Pinpoint the cell where the given text exists, returning its (x, y) midpoint coordinate. 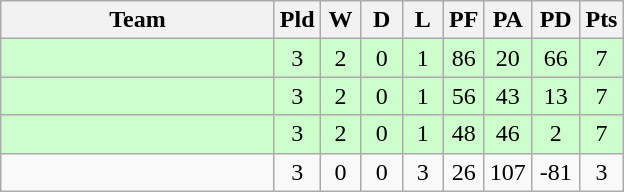
107 (508, 172)
86 (464, 58)
Pld (297, 20)
20 (508, 58)
66 (556, 58)
Team (138, 20)
43 (508, 96)
W (340, 20)
PA (508, 20)
Pts (602, 20)
46 (508, 134)
L (422, 20)
-81 (556, 172)
56 (464, 96)
PD (556, 20)
PF (464, 20)
D (382, 20)
26 (464, 172)
13 (556, 96)
48 (464, 134)
